From the cell containing the given text, extract its center point as (X, Y) coordinate. 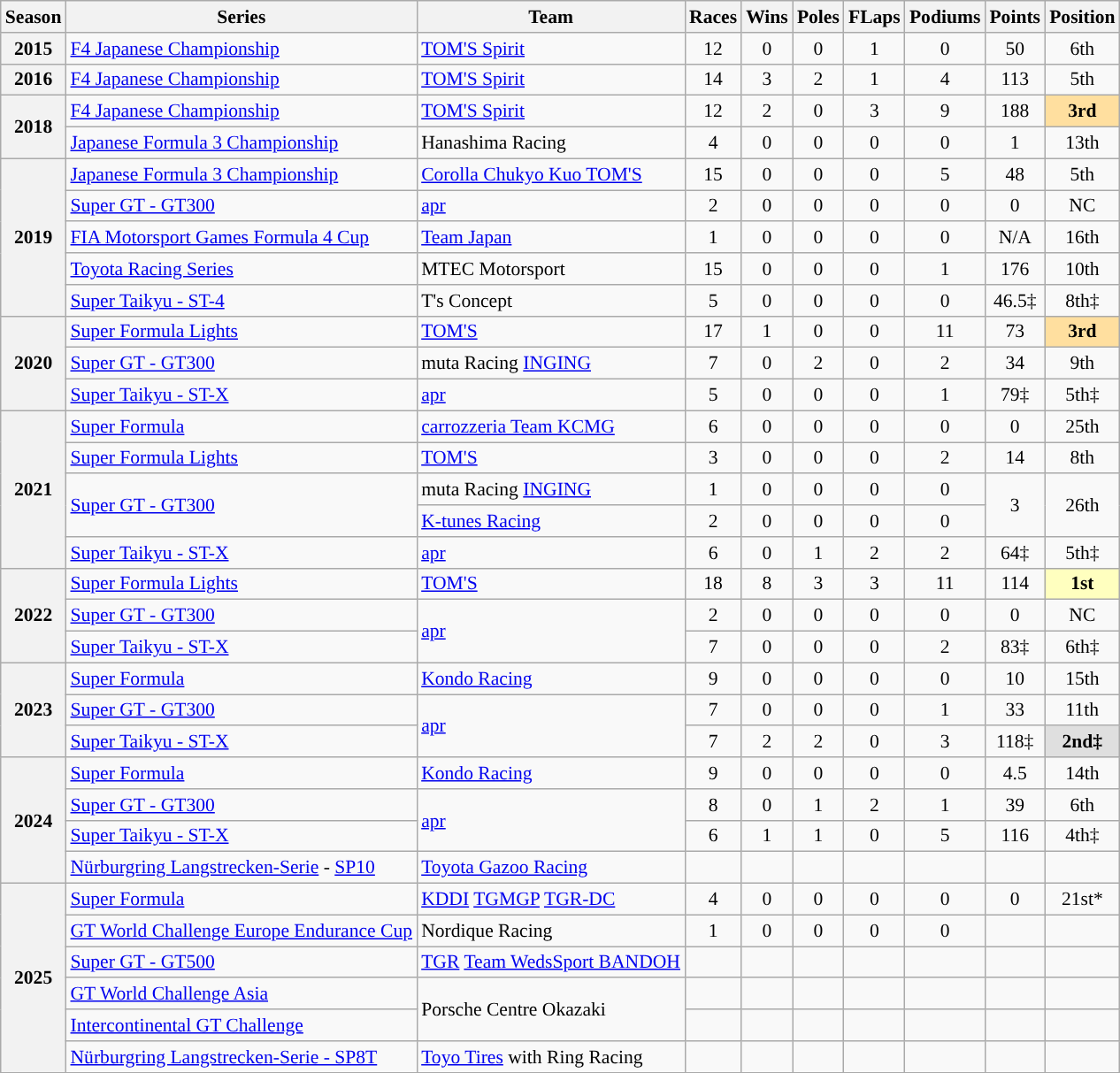
18 (713, 584)
GT World Challenge Europe Endurance Cup (241, 931)
48 (1015, 174)
118‡ (1015, 742)
Toyota Racing Series (241, 269)
N/A (1015, 238)
79‡ (1015, 395)
4.5 (1015, 773)
Wins (767, 17)
Races (713, 17)
Corolla Chukyo Kuo TOM'S (550, 174)
Series (241, 17)
Position (1082, 17)
13th (1082, 143)
4th‡ (1082, 836)
KDDI TGMGP TGR-DC (550, 900)
Season (34, 17)
46.5‡ (1015, 301)
10 (1015, 678)
Podiums (945, 17)
carrozzeria Team KCMG (550, 426)
64‡ (1015, 553)
K-tunes Racing (550, 521)
2nd‡ (1082, 742)
FLaps (874, 17)
26th (1082, 506)
50 (1015, 49)
2024 (34, 820)
Nürburgring Langstrecken-Serie - SP10 (241, 868)
188 (1015, 111)
21st* (1082, 900)
Intercontinental GT Challenge (241, 1025)
Super GT - GT500 (241, 962)
73 (1015, 332)
114 (1015, 584)
83‡ (1015, 648)
33 (1015, 710)
11th (1082, 710)
17 (713, 332)
2025 (34, 978)
14th (1082, 773)
2018 (34, 127)
2023 (34, 709)
Team (550, 17)
MTEC Motorsport (550, 269)
2021 (34, 489)
TGR Team WedsSport BANDOH (550, 962)
16th (1082, 238)
2015 (34, 49)
Toyo Tires with Ring Racing (550, 1057)
34 (1015, 364)
Hanashima Racing (550, 143)
Nürburgring Langstrecken-Serie - SP8T (241, 1057)
8th (1082, 458)
2020 (34, 363)
6th‡ (1082, 648)
Toyota Gazoo Racing (550, 868)
GT World Challenge Asia (241, 994)
Super Taikyu - ST-4 (241, 301)
113 (1015, 80)
Porsche Centre Okazaki (550, 1010)
1st (1082, 584)
T's Concept (550, 301)
9th (1082, 364)
2019 (34, 237)
2016 (34, 80)
25th (1082, 426)
Nordique Racing (550, 931)
8th‡ (1082, 301)
39 (1015, 805)
FIA Motorsport Games Formula 4 Cup (241, 238)
Poles (818, 17)
Points (1015, 17)
116 (1015, 836)
176 (1015, 269)
2022 (34, 616)
15th (1082, 678)
Team Japan (550, 238)
10th (1082, 269)
